Locate the cell with the specified text and output its (X, Y) center coordinate. 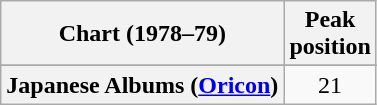
Chart (1978–79) (142, 34)
Peakposition (330, 34)
Japanese Albums (Oricon) (142, 85)
21 (330, 85)
